Identify which cell holds the provided text, then report its (x, y) central coordinate. 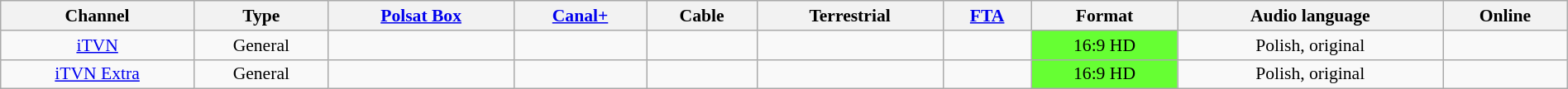
Channel (98, 16)
iTVN (98, 45)
Type (261, 16)
Format (1105, 16)
Online (1505, 16)
Cable (701, 16)
Polsat Box (421, 16)
Canal+ (581, 16)
Terrestrial (850, 16)
FTA (987, 16)
iTVN Extra (98, 74)
Audio language (1310, 16)
